Identify which cell holds the provided text, then report its (X, Y) central coordinate. 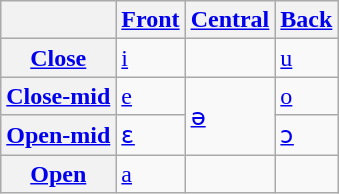
i (150, 58)
Close (58, 58)
Close-mid (58, 96)
Open-mid (58, 135)
ɛ (150, 135)
e (150, 96)
ə (230, 116)
o (306, 96)
u (306, 58)
Back (306, 20)
a (150, 173)
Front (150, 20)
Open (58, 173)
Central (230, 20)
ɔ (306, 135)
